Locate the cell with the specified text and output its (x, y) center coordinate. 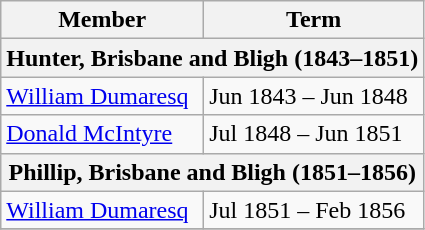
Phillip, Brisbane and Bligh (1851–1856) (212, 172)
Member (102, 20)
Donald McIntyre (102, 134)
Jun 1843 – Jun 1848 (314, 96)
Hunter, Brisbane and Bligh (1843–1851) (212, 58)
Term (314, 20)
Jul 1848 – Jun 1851 (314, 134)
Jul 1851 – Feb 1856 (314, 210)
